Identify which cell holds the provided text, then report its (x, y) central coordinate. 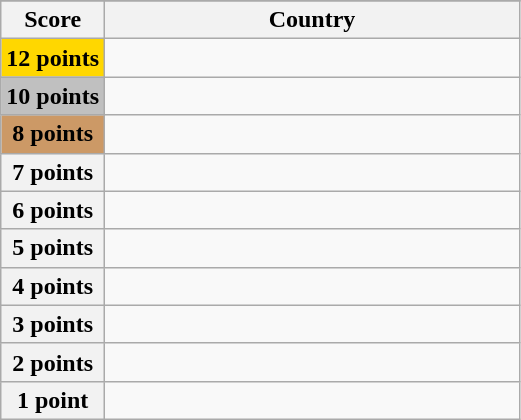
6 points (53, 210)
Score (53, 20)
1 point (53, 400)
7 points (53, 172)
8 points (53, 134)
3 points (53, 324)
5 points (53, 248)
Country (312, 20)
2 points (53, 362)
4 points (53, 286)
10 points (53, 96)
12 points (53, 58)
